Return [X, Y] of the center of cell containing provided text 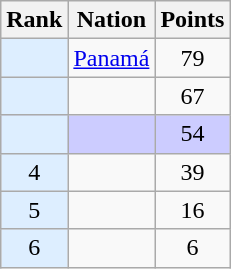
16 [192, 210]
39 [192, 172]
5 [34, 210]
Nation [112, 20]
Rank [34, 20]
Points [192, 20]
67 [192, 96]
79 [192, 58]
54 [192, 134]
Panamá [112, 58]
4 [34, 172]
